Capture the cell that displays the provided text and extract its [x, y] central coordinate. 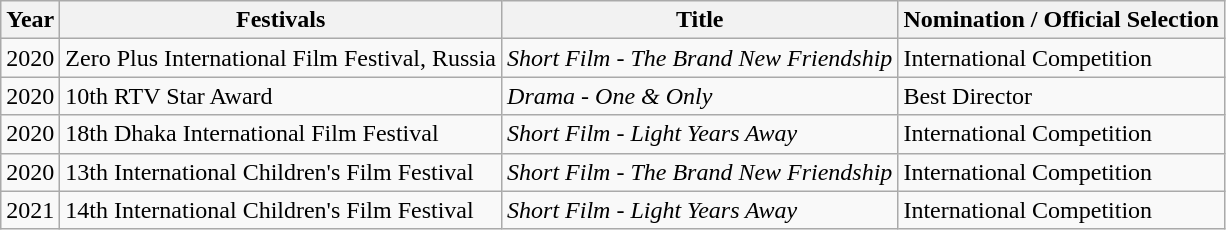
Drama - One & Only [700, 96]
18th Dhaka International Film Festival [281, 134]
Title [700, 20]
14th International Children's Film Festival [281, 210]
13th International Children's Film Festival [281, 172]
Best Director [1061, 96]
10th RTV Star Award [281, 96]
Nomination / Official Selection [1061, 20]
Festivals [281, 20]
Year [30, 20]
2021 [30, 210]
Zero Plus International Film Festival, Russia [281, 58]
